Output the (X, Y) coordinate of the center of the cell containing the given text.  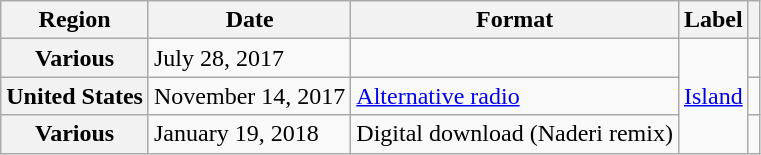
United States (75, 96)
Alternative radio (515, 96)
Region (75, 20)
November 14, 2017 (249, 96)
Date (249, 20)
Label (713, 20)
January 19, 2018 (249, 134)
July 28, 2017 (249, 58)
Format (515, 20)
Island (713, 96)
Digital download (Naderi remix) (515, 134)
